Locate the cell with the specified text and output its [x, y] center coordinate. 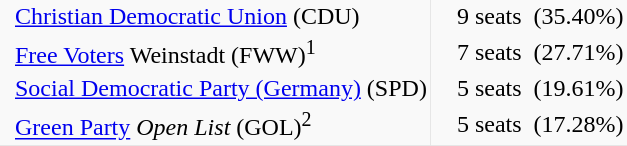
(19.61%) [576, 88]
(35.40%) [576, 16]
Free Voters Weinstadt (FWW)1 [221, 52]
Green Party Open List (GOL)2 [221, 124]
Social Democratic Party (Germany) (SPD) [221, 88]
9 seats [478, 16]
(27.71%) [576, 52]
7 seats [478, 52]
(17.28%) [576, 124]
Christian Democratic Union (CDU) [221, 16]
